Find where the given text appears and provide that cell's center as [X, Y] coordinate. 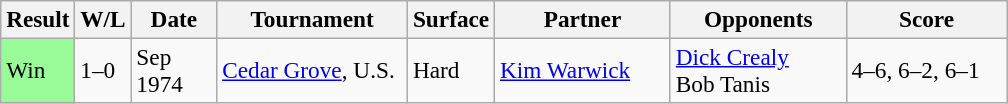
Opponents [758, 19]
Result [38, 19]
Score [926, 19]
Tournament [312, 19]
Hard [452, 70]
Win [38, 70]
Kim Warwick [583, 70]
Dick Crealy Bob Tanis [758, 70]
Sep 1974 [174, 70]
Date [174, 19]
W/L [103, 19]
4–6, 6–2, 6–1 [926, 70]
1–0 [103, 70]
Surface [452, 19]
Cedar Grove, U.S. [312, 70]
Partner [583, 19]
